Search for the cell housing the specified text and yield its (x, y) center coordinate. 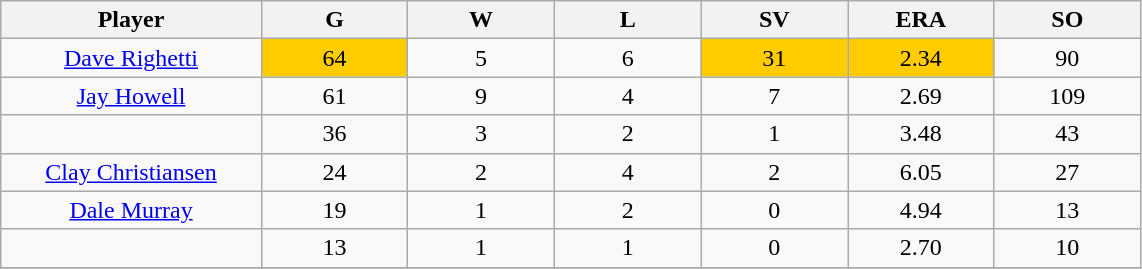
36 (334, 134)
2.69 (922, 96)
64 (334, 58)
Dale Murray (132, 210)
27 (1068, 172)
SV (774, 20)
9 (482, 96)
10 (1068, 248)
61 (334, 96)
3.48 (922, 134)
90 (1068, 58)
31 (774, 58)
Player (132, 20)
Dave Righetti (132, 58)
109 (1068, 96)
Jay Howell (132, 96)
2.34 (922, 58)
43 (1068, 134)
2.70 (922, 248)
4.94 (922, 210)
SO (1068, 20)
ERA (922, 20)
L (628, 20)
3 (482, 134)
6.05 (922, 172)
7 (774, 96)
5 (482, 58)
19 (334, 210)
G (334, 20)
W (482, 20)
Clay Christiansen (132, 172)
24 (334, 172)
6 (628, 58)
